Provide the [X, Y] coordinate of the cell's center where the given text is located.  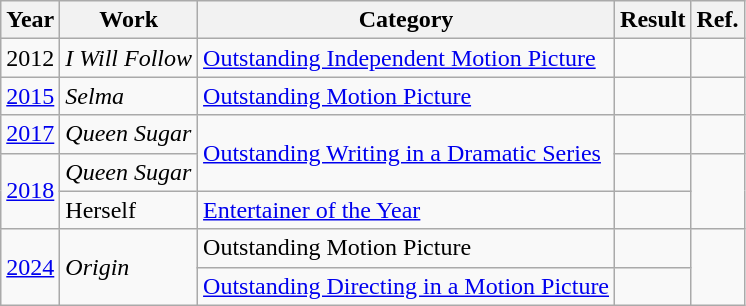
2018 [30, 191]
Ref. [718, 20]
Outstanding Writing in a Dramatic Series [406, 153]
2015 [30, 96]
2012 [30, 58]
Outstanding Directing in a Motion Picture [406, 286]
Origin [129, 267]
Result [653, 20]
Entertainer of the Year [406, 210]
I Will Follow [129, 58]
Outstanding Independent Motion Picture [406, 58]
Year [30, 20]
Category [406, 20]
Selma [129, 96]
2024 [30, 267]
Herself [129, 210]
2017 [30, 134]
Work [129, 20]
